Locate the cell with the specified text and output its [X, Y] center coordinate. 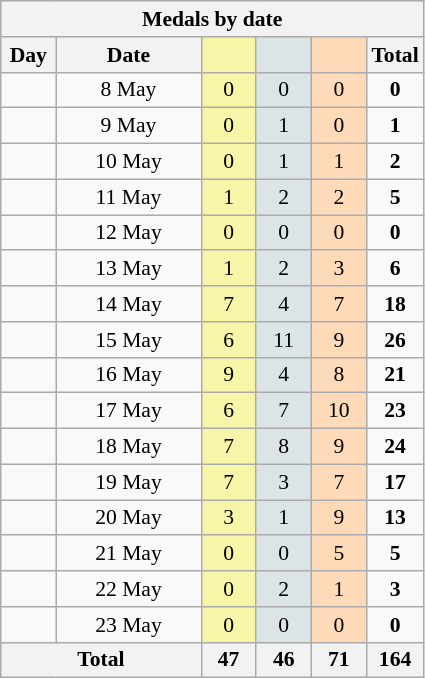
47 [228, 660]
26 [394, 340]
Medals by date [212, 19]
24 [394, 447]
22 May [128, 589]
18 May [128, 447]
Date [128, 55]
13 May [128, 269]
46 [284, 660]
10 [338, 411]
164 [394, 660]
12 May [128, 233]
23 May [128, 625]
10 May [128, 162]
14 May [128, 304]
17 [394, 482]
21 [394, 375]
21 May [128, 554]
20 May [128, 518]
Day [28, 55]
23 [394, 411]
19 May [128, 482]
13 [394, 518]
17 May [128, 411]
16 May [128, 375]
18 [394, 304]
15 May [128, 340]
8 May [128, 90]
11 May [128, 197]
9 May [128, 126]
11 [284, 340]
71 [338, 660]
